Provide the (x, y) coordinate of the cell's center where the given text is located.  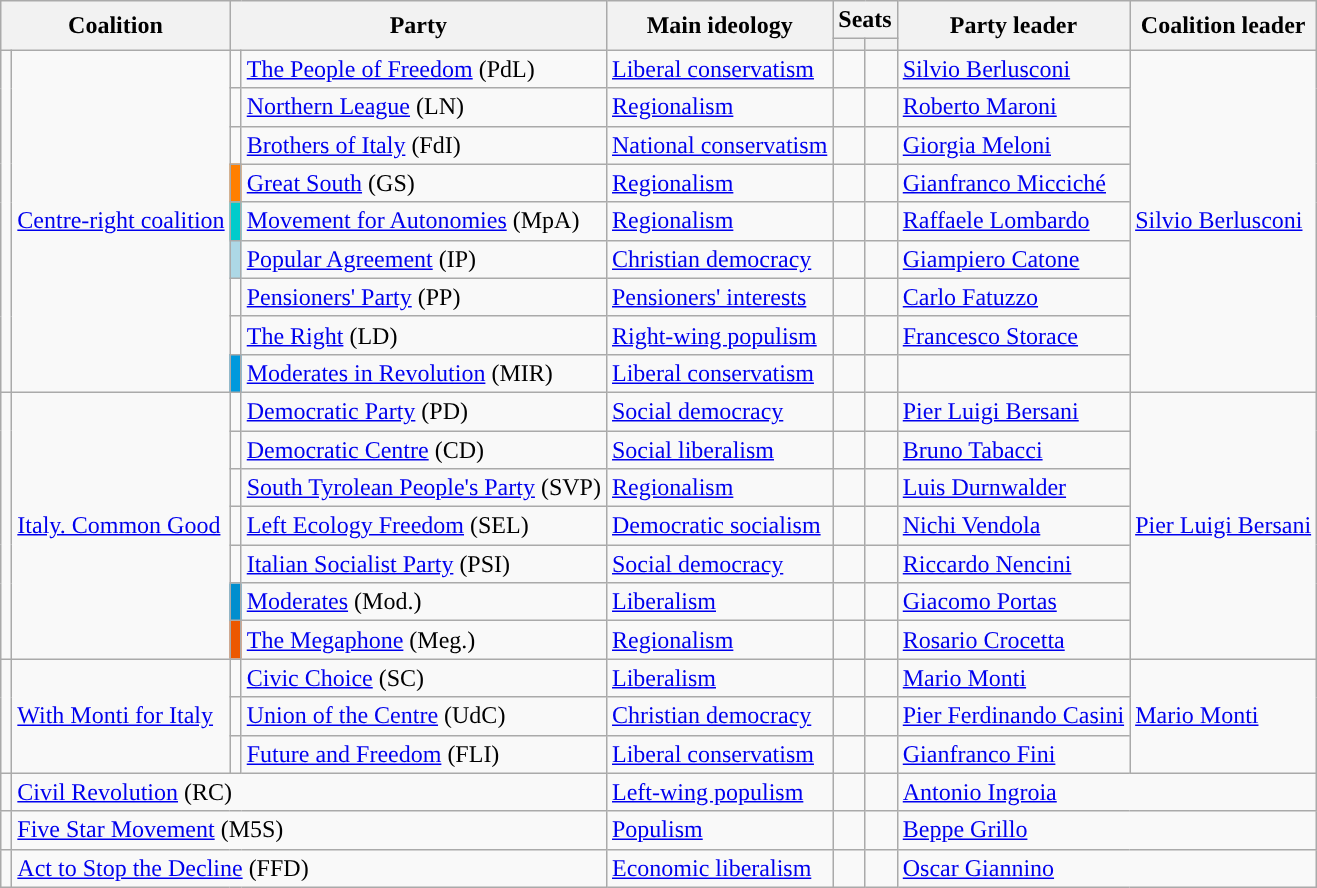
Party leader (1013, 26)
Rosario Crocetta (1013, 640)
Antonio Ingroia (1106, 792)
Luis Durnwalder (1013, 488)
Carlo Fatuzzo (1013, 297)
Economic liberalism (719, 868)
Moderates in Revolution (MIR) (424, 373)
Right-wing populism (719, 335)
Democratic Party (PD) (424, 411)
Civic Choice (SC) (424, 678)
Riccardo Nencini (1013, 564)
Left Ecology Freedom (SEL) (424, 526)
The People of Freedom (PdL) (424, 69)
Movement for Autonomies (MpA) (424, 221)
South Tyrolean People's Party (SVP) (424, 488)
Party (418, 26)
Raffaele Lombardo (1013, 221)
Populism (719, 830)
Five Star Movement (M5S) (310, 830)
Democratic Centre (CD) (424, 449)
Francesco Storace (1013, 335)
Left-wing populism (719, 792)
Giacomo Portas (1013, 602)
National conservatism (719, 145)
With Monti for Italy (121, 716)
Northern League (LN) (424, 107)
Italian Socialist Party (PSI) (424, 564)
Main ideology (719, 26)
Pier Ferdinando Casini (1013, 716)
Democratic socialism (719, 526)
Centre-right coalition (121, 222)
The Megaphone (Meg.) (424, 640)
Coalition leader (1224, 26)
Italy. Common Good (121, 525)
Union of the Centre (UdC) (424, 716)
Great South (GS) (424, 183)
Beppe Grillo (1106, 830)
Giampiero Catone (1013, 259)
Bruno Tabacci (1013, 449)
Pensioners' interests (719, 297)
Pensioners' Party (PP) (424, 297)
Civil Revolution (RC) (310, 792)
Coalition (116, 26)
Seats (865, 20)
Roberto Maroni (1013, 107)
Act to Stop the Decline (FFD) (310, 868)
Gianfranco Micciché (1013, 183)
Social liberalism (719, 449)
Gianfranco Fini (1013, 754)
Future and Freedom (FLI) (424, 754)
Moderates (Mod.) (424, 602)
Popular Agreement (IP) (424, 259)
Brothers of Italy (FdI) (424, 145)
The Right (LD) (424, 335)
Oscar Giannino (1106, 868)
Giorgia Meloni (1013, 145)
Nichi Vendola (1013, 526)
